Detect which cell encompasses the target text, then output its (X, Y) center coordinate. 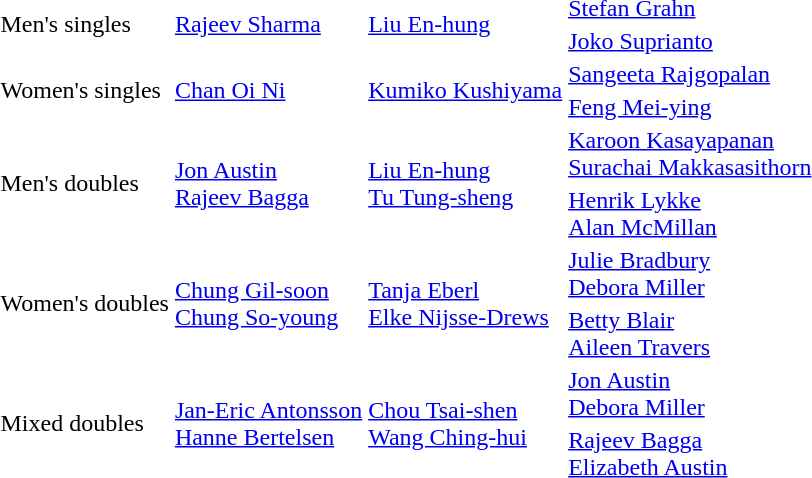
Liu En-hung Tu Tung-sheng (466, 184)
Jon Austin Rajeev Bagga (268, 184)
Kumiko Kushiyama (466, 90)
Chung Gil-soon Chung So-young (268, 304)
Chan Oi Ni (268, 90)
Tanja Eberl Elke Nijsse-Drews (466, 304)
